Output the (X, Y) coordinate of the center of the cell containing the given text.  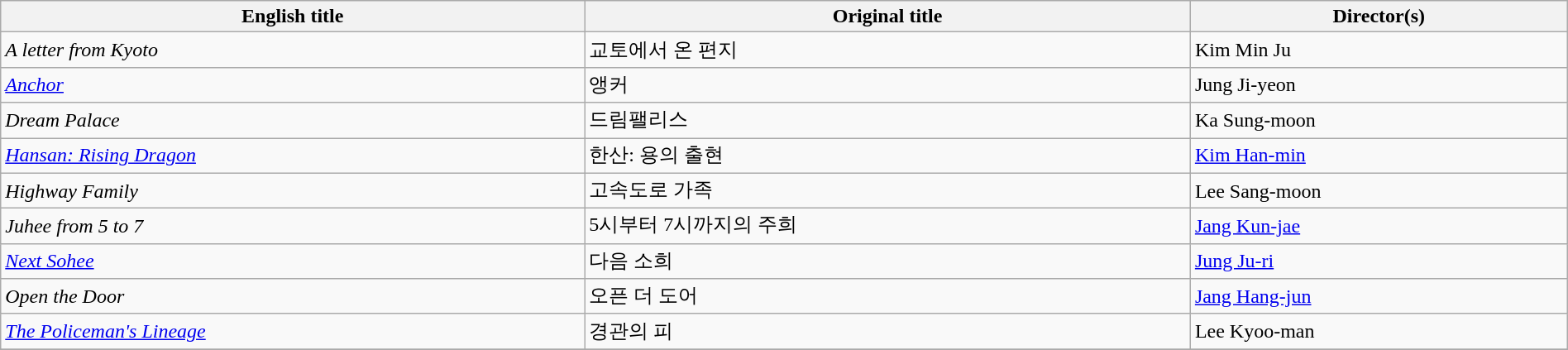
Ka Sung-moon (1379, 121)
드림팰리스 (888, 121)
Lee Kyoo-man (1379, 331)
Jung Ju-ri (1379, 261)
고속도로 가족 (888, 190)
다음 소희 (888, 261)
A letter from Kyoto (293, 50)
Original title (888, 17)
The Policeman's Lineage (293, 331)
Lee Sang-moon (1379, 190)
Next Sohee (293, 261)
Kim Han-min (1379, 156)
Kim Min Ju (1379, 50)
앵커 (888, 84)
Juhee from 5 to 7 (293, 227)
Open the Door (293, 296)
Highway Family (293, 190)
경관의 피 (888, 331)
오픈 더 도어 (888, 296)
5시부터 7시까지의 주희 (888, 227)
Anchor (293, 84)
교토에서 온 편지 (888, 50)
한산: 용의 출현 (888, 156)
Dream Palace (293, 121)
English title (293, 17)
Jung Ji-yeon (1379, 84)
Hansan: Rising Dragon (293, 156)
Jang Hang-jun (1379, 296)
Director(s) (1379, 17)
Jang Kun-jae (1379, 227)
